Determine the [X, Y] coordinate at the center of the cell enclosing the given text.  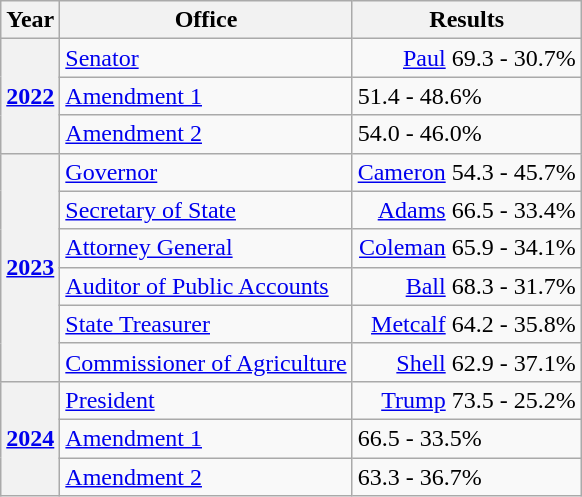
Auditor of Public Accounts [206, 286]
Paul 69.3 - 30.7% [466, 58]
Cameron 54.3 - 45.7% [466, 172]
63.3 - 36.7% [466, 477]
54.0 - 46.0% [466, 134]
Results [466, 20]
2023 [30, 267]
2022 [30, 96]
51.4 - 48.6% [466, 96]
2024 [30, 438]
Metcalf 64.2 - 35.8% [466, 324]
Adams 66.5 - 33.4% [466, 210]
Coleman 65.9 - 34.1% [466, 248]
Commissioner of Agriculture [206, 362]
President [206, 400]
Ball 68.3 - 31.7% [466, 286]
Shell 62.9 - 37.1% [466, 362]
66.5 - 33.5% [466, 438]
State Treasurer [206, 324]
Senator [206, 58]
Trump 73.5 - 25.2% [466, 400]
Secretary of State [206, 210]
Year [30, 20]
Office [206, 20]
Attorney General [206, 248]
Governor [206, 172]
